Locate the cell with the specified text and output its [x, y] center coordinate. 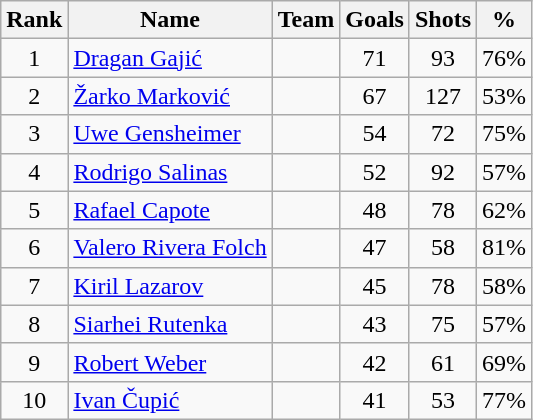
8 [34, 324]
76% [504, 58]
75% [504, 134]
48 [375, 210]
Shots [442, 20]
Robert Weber [170, 362]
54 [375, 134]
9 [34, 362]
77% [504, 400]
45 [375, 286]
92 [442, 172]
53 [442, 400]
71 [375, 58]
Name [170, 20]
53% [504, 96]
6 [34, 248]
69% [504, 362]
10 [34, 400]
81% [504, 248]
Ivan Čupić [170, 400]
Dragan Gajić [170, 58]
52 [375, 172]
43 [375, 324]
127 [442, 96]
Goals [375, 20]
Valero Rivera Folch [170, 248]
62% [504, 210]
Uwe Gensheimer [170, 134]
3 [34, 134]
67 [375, 96]
42 [375, 362]
Rank [34, 20]
Siarhei Rutenka [170, 324]
7 [34, 286]
% [504, 20]
58% [504, 286]
47 [375, 248]
93 [442, 58]
Kiril Lazarov [170, 286]
1 [34, 58]
Rafael Capote [170, 210]
Rodrigo Salinas [170, 172]
2 [34, 96]
4 [34, 172]
75 [442, 324]
61 [442, 362]
58 [442, 248]
5 [34, 210]
Team [306, 20]
Žarko Marković [170, 96]
72 [442, 134]
41 [375, 400]
